Pinpoint the cell where the given text exists, returning its (x, y) midpoint coordinate. 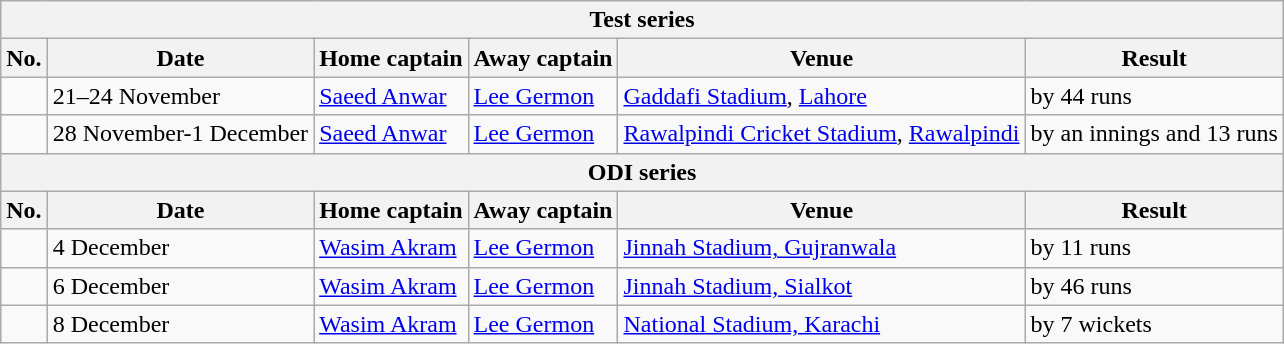
Gaddafi Stadium, Lahore (822, 96)
ODI series (642, 172)
National Stadium, Karachi (822, 324)
Jinnah Stadium, Sialkot (822, 286)
4 December (180, 248)
6 December (180, 286)
by 46 runs (1154, 286)
Test series (642, 20)
28 November-1 December (180, 134)
by an innings and 13 runs (1154, 134)
by 11 runs (1154, 248)
by 44 runs (1154, 96)
by 7 wickets (1154, 324)
Jinnah Stadium, Gujranwala (822, 248)
21–24 November (180, 96)
Rawalpindi Cricket Stadium, Rawalpindi (822, 134)
8 December (180, 324)
